Extract the [x, y] coordinate from the center of the cell holding the provided text.  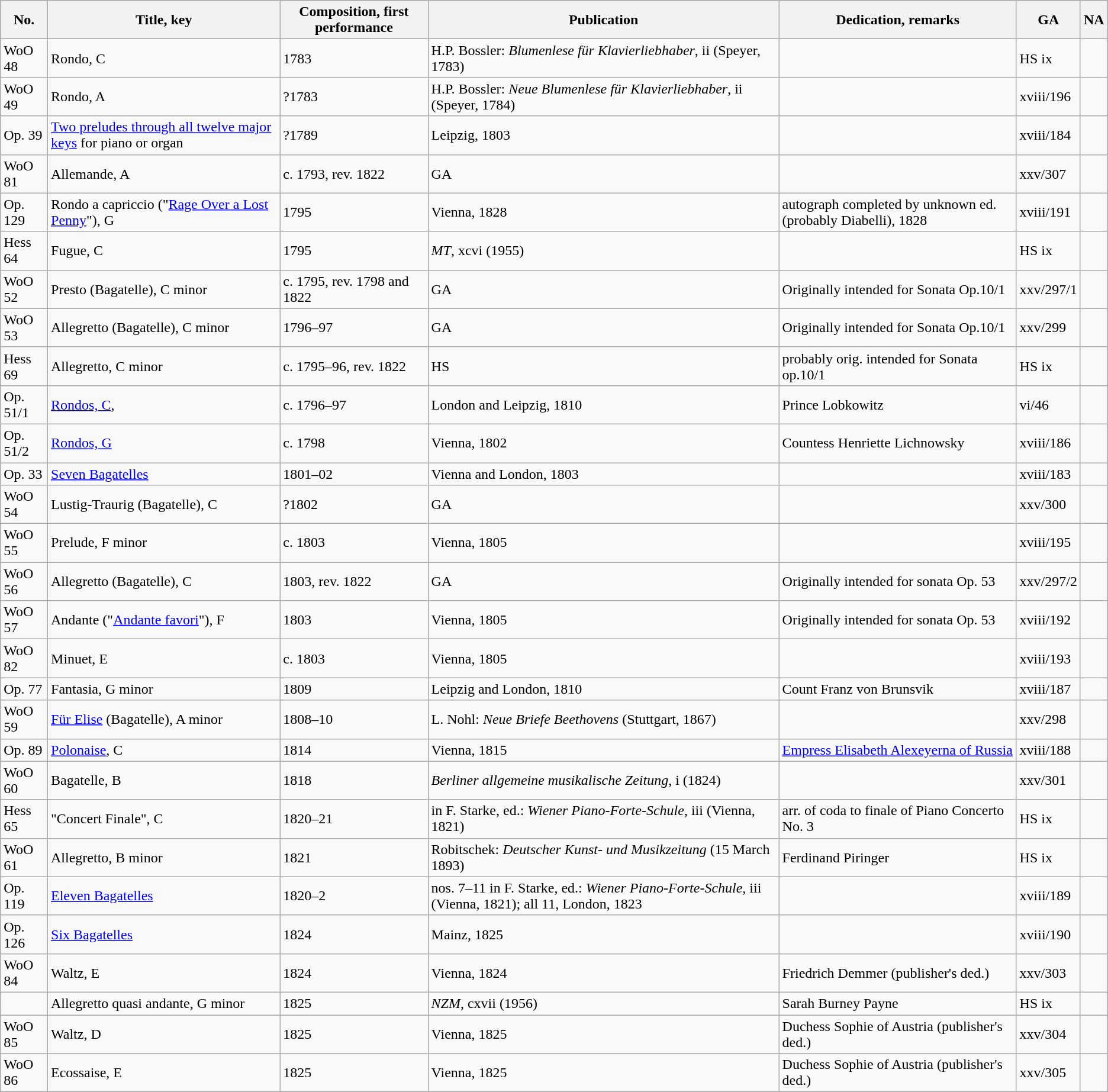
xviii/188 [1048, 750]
Allegretto (Bagatelle), C [164, 581]
Minuet, E [164, 658]
WoO 54 [24, 504]
xxv/298 [1048, 720]
xviii/189 [1048, 896]
Fantasia, G minor [164, 689]
xxv/303 [1048, 973]
Mainz, 1825 [604, 934]
WoO 55 [24, 543]
Presto (Bagatelle), C minor [164, 289]
Bagatelle, B [164, 780]
Waltz, D [164, 1033]
Berliner allgemeine musikalische Zeitung, i (1824) [604, 780]
London and Leipzig, 1810 [604, 405]
1818 [354, 780]
1803 [354, 620]
?1783 [354, 97]
Op. 126 [24, 934]
HS [604, 366]
c. 1798 [354, 443]
Allegretto (Bagatelle), C minor [164, 328]
Rondos, G [164, 443]
Composition, first performance [354, 20]
Op. 51/1 [24, 405]
xxv/307 [1048, 174]
xviii/196 [1048, 97]
Vienna and London, 1803 [604, 474]
Two preludes through all twelve major keys for piano or organ [164, 135]
WoO 60 [24, 780]
c. 1795, rev. 1798 and 1822 [354, 289]
?1802 [354, 504]
WoO 48 [24, 58]
Allegretto quasi andante, G minor [164, 1003]
Waltz, E [164, 973]
Title, key [164, 20]
xviii/190 [1048, 934]
xviii/193 [1048, 658]
c. 1795–96, rev. 1822 [354, 366]
xxv/300 [1048, 504]
Rondo, C [164, 58]
Vienna, 1815 [604, 750]
H.P. Bossler: Blumenlese für Klavierliebhaber, ii (Speyer, 1783) [604, 58]
Robitschek: Deutscher Kunst- und Musikzeitung (15 March 1893) [604, 857]
Vienna, 1824 [604, 973]
Seven Bagatelles [164, 474]
xxv/297/2 [1048, 581]
L. Nohl: Neue Briefe Beethovens (Stuttgart, 1867) [604, 720]
Op. 119 [24, 896]
probably orig. intended for Sonata op.10/1 [897, 366]
Polonaise, C [164, 750]
Rondos, C, [164, 405]
Op. 51/2 [24, 443]
Für Elise (Bagatelle), A minor [164, 720]
c. 1796–97 [354, 405]
H.P. Bossler: Neue Blumenlese für Klavierliebhaber, ii (Speyer, 1784) [604, 97]
Leipzig, 1803 [604, 135]
Hess 64 [24, 251]
Andante ("Andante favori"), F [164, 620]
Empress Elisabeth Alexeyerna of Russia [897, 750]
Prince Lobkowitz [897, 405]
WoO 61 [24, 857]
Rondo a capriccio ("Rage Over a Lost Penny"), G [164, 212]
Leipzig and London, 1810 [604, 689]
Vienna, 1802 [604, 443]
Ferdinand Piringer [897, 857]
xviii/184 [1048, 135]
Six Bagatelles [164, 934]
Publication [604, 20]
Friedrich Demmer (publisher's ded.) [897, 973]
xxv/297/1 [1048, 289]
Op. 39 [24, 135]
Allemande, A [164, 174]
Countess Henriette Lichnowsky [897, 443]
NA [1094, 20]
Hess 69 [24, 366]
Count Franz von Brunsvik [897, 689]
xviii/187 [1048, 689]
Sarah Burney Payne [897, 1003]
1809 [354, 689]
1803, rev. 1822 [354, 581]
Ecossaise, E [164, 1072]
Eleven Bagatelles [164, 896]
Vienna, 1828 [604, 212]
Prelude, F minor [164, 543]
MT, xcvi (1955) [604, 251]
xxv/304 [1048, 1033]
autograph completed by unknown ed. (probably Diabelli), 1828 [897, 212]
WoO 53 [24, 328]
NZM, cxvii (1956) [604, 1003]
xxv/305 [1048, 1072]
Hess 65 [24, 819]
WoO 82 [24, 658]
WoO 57 [24, 620]
xviii/183 [1048, 474]
arr. of coda to finale of Piano Concerto No. 3 [897, 819]
No. [24, 20]
WoO 56 [24, 581]
xviii/191 [1048, 212]
1820–2 [354, 896]
Op. 33 [24, 474]
?1789 [354, 135]
1821 [354, 857]
xxv/299 [1048, 328]
1808–10 [354, 720]
WoO 84 [24, 973]
xxv/301 [1048, 780]
Op. 129 [24, 212]
WoO 49 [24, 97]
WoO 52 [24, 289]
"Concert Finale", C [164, 819]
Rondo, A [164, 97]
WoO 59 [24, 720]
xviii/195 [1048, 543]
Lustig-Traurig (Bagatelle), C [164, 504]
Dedication, remarks [897, 20]
1820–21 [354, 819]
WoO 81 [24, 174]
WoO 85 [24, 1033]
vi/46 [1048, 405]
Fugue, C [164, 251]
1796–97 [354, 328]
Allegretto, B minor [164, 857]
Op. 89 [24, 750]
1783 [354, 58]
xviii/186 [1048, 443]
Allegretto, C minor [164, 366]
xviii/192 [1048, 620]
WoO 86 [24, 1072]
nos. 7–11 in F. Starke, ed.: Wiener Piano-Forte-Schule, iii (Vienna, 1821); all 11, London, 1823 [604, 896]
1814 [354, 750]
in F. Starke, ed.: Wiener Piano-Forte-Schule, iii (Vienna, 1821) [604, 819]
c. 1793, rev. 1822 [354, 174]
Op. 77 [24, 689]
1801–02 [354, 474]
